Return the [X, Y] coordinate for the center point of the cell that contains the specified text.  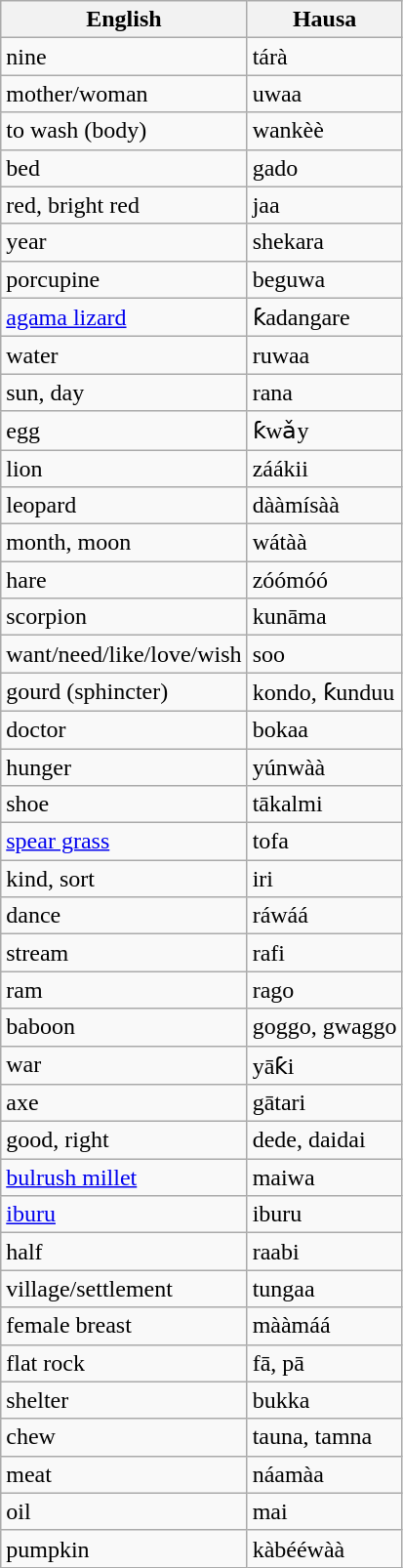
dààmísàà [324, 506]
ram [124, 990]
agama lizard [124, 317]
hare [124, 580]
jaa [324, 205]
shelter [124, 1400]
gourd (sphincter) [124, 692]
bulrush millet [124, 1177]
want/need/like/love/wish [124, 654]
ráwáá [324, 916]
to wash (body) [124, 131]
half [124, 1252]
goggo, gwaggo [324, 1027]
chew [124, 1437]
tākalmi [324, 805]
raabi [324, 1252]
iri [324, 879]
ƙwǎy [324, 431]
shoe [124, 805]
meat [124, 1474]
uwaa [324, 94]
war [124, 1065]
mààmáá [324, 1326]
tofa [324, 842]
year [124, 242]
wankèè [324, 131]
baboon [124, 1027]
kunāma [324, 617]
rafi [324, 953]
yāƙi [324, 1065]
female breast [124, 1326]
tauna, tamna [324, 1437]
rago [324, 990]
záákii [324, 468]
gātari [324, 1103]
dede, daidai [324, 1140]
good, right [124, 1140]
kondo, ƙunduu [324, 692]
village/settlement [124, 1289]
lion [124, 468]
stream [124, 953]
oil [124, 1511]
flat rock [124, 1363]
bed [124, 168]
month, moon [124, 543]
zóómóó [324, 580]
bokaa [324, 729]
maiwa [324, 1177]
gado [324, 168]
kàbééwàà [324, 1548]
scorpion [124, 617]
porcupine [124, 279]
English [124, 20]
red, bright red [124, 205]
egg [124, 431]
tungaa [324, 1289]
tárà [324, 57]
yúnwàà [324, 766]
sun, day [124, 392]
dance [124, 916]
spear grass [124, 842]
rana [324, 392]
axe [124, 1103]
fā, pā [324, 1363]
bukka [324, 1400]
mai [324, 1511]
hunger [124, 766]
ƙadangare [324, 317]
náamàa [324, 1474]
soo [324, 654]
doctor [124, 729]
pumpkin [124, 1548]
nine [124, 57]
wátàà [324, 543]
leopard [124, 506]
Hausa [324, 20]
kind, sort [124, 879]
shekara [324, 242]
ruwaa [324, 355]
water [124, 355]
beguwa [324, 279]
mother/woman [124, 94]
